Output the [X, Y] coordinate of the center of the cell containing the given text.  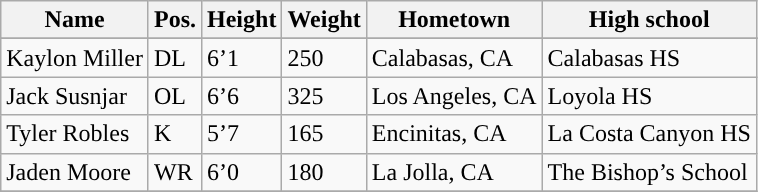
6’6 [242, 96]
180 [324, 172]
High school [649, 20]
Loyola HS [649, 96]
Calabasas, CA [454, 58]
Weight [324, 20]
Height [242, 20]
Encinitas, CA [454, 134]
Jack Susnjar [75, 96]
250 [324, 58]
Kaylon Miller [75, 58]
325 [324, 96]
DL [174, 58]
6’0 [242, 172]
La Costa Canyon HS [649, 134]
6’1 [242, 58]
Los Angeles, CA [454, 96]
Pos. [174, 20]
OL [174, 96]
Name [75, 20]
WR [174, 172]
5’7 [242, 134]
Jaden Moore [75, 172]
Hometown [454, 20]
K [174, 134]
Calabasas HS [649, 58]
La Jolla, CA [454, 172]
Tyler Robles [75, 134]
165 [324, 134]
The Bishop’s School [649, 172]
